Detect which cell encompasses the target text, then output its (x, y) center coordinate. 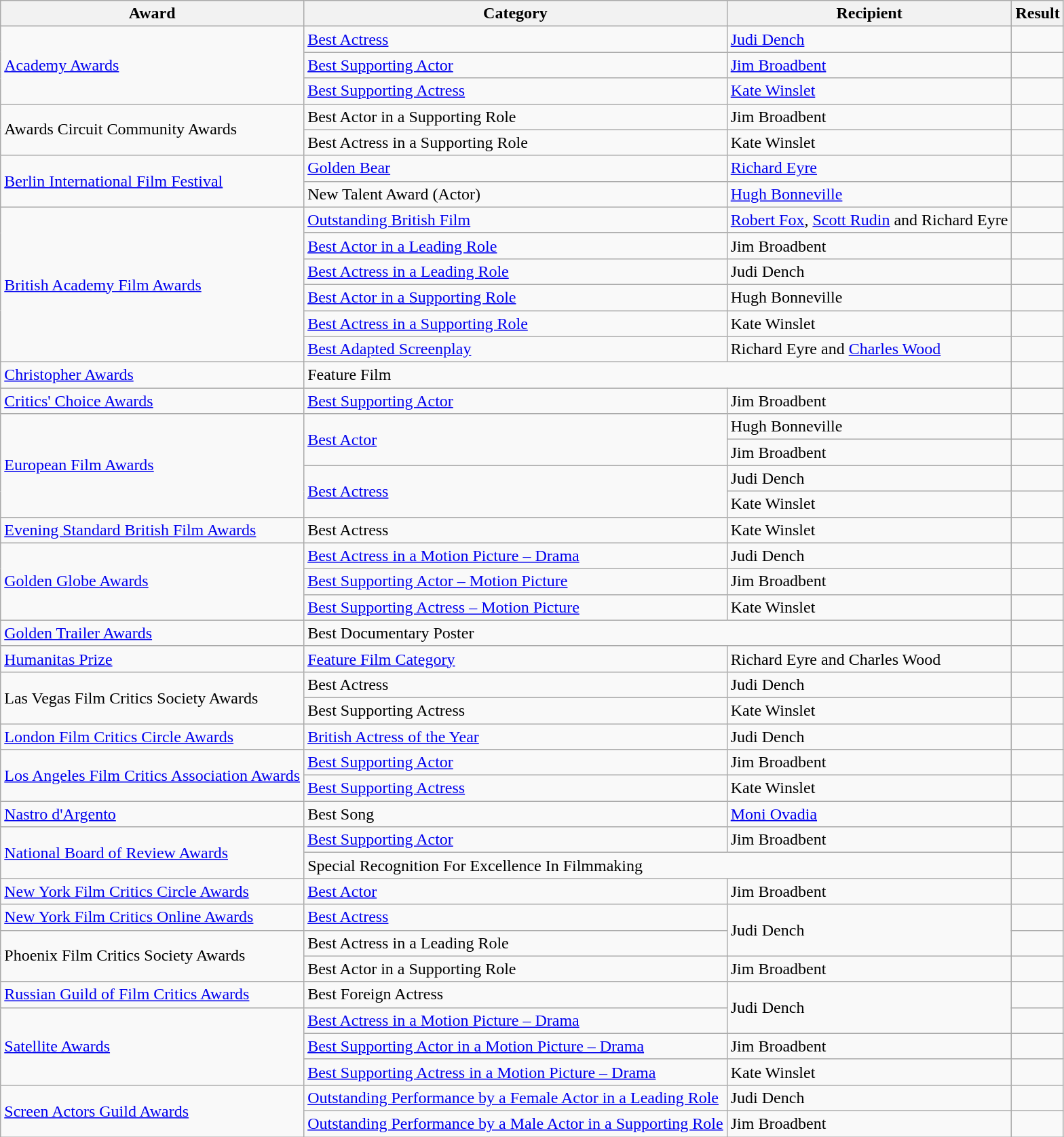
Feature Film (658, 375)
Christopher Awards (152, 375)
Russian Guild of Film Critics Awards (152, 995)
Humanitas Prize (152, 659)
Golden Trailer Awards (152, 633)
Recipient (869, 14)
Berlin International Film Festival (152, 181)
New York Film Critics Online Awards (152, 917)
European Film Awards (152, 465)
Feature Film Category (516, 659)
Outstanding Performance by a Male Actor in a Supporting Role (516, 1123)
Best Actor in a Leading Role (516, 246)
Outstanding British Film (516, 220)
Best Supporting Actor in a Motion Picture – Drama (516, 1046)
Academy Awards (152, 65)
Evening Standard British Film Awards (152, 530)
Award (152, 14)
Special Recognition For Excellence In Filmmaking (658, 866)
Best Adapted Screenplay (516, 349)
Outstanding Performance by a Female Actor in a Leading Role (516, 1098)
Awards Circuit Community Awards (152, 130)
Best Documentary Poster (658, 633)
Best Supporting Actress – Motion Picture (516, 607)
National Board of Review Awards (152, 853)
British Academy Film Awards (152, 284)
Los Angeles Film Critics Association Awards (152, 775)
Best Song (516, 814)
London Film Critics Circle Awards (152, 736)
Golden Bear (516, 168)
New Talent Award (Actor) (516, 194)
Satellite Awards (152, 1046)
Category (516, 14)
Nastro d'Argento (152, 814)
Best Foreign Actress (516, 995)
Critics' Choice Awards (152, 401)
Golden Globe Awards (152, 581)
New York Film Critics Circle Awards (152, 891)
Screen Actors Guild Awards (152, 1111)
Moni Ovadia (869, 814)
Richard Eyre (869, 168)
Phoenix Film Critics Society Awards (152, 956)
British Actress of the Year (516, 736)
Result (1038, 14)
Best Supporting Actress in a Motion Picture – Drama (516, 1072)
Robert Fox, Scott Rudin and Richard Eyre (869, 220)
Best Supporting Actor – Motion Picture (516, 581)
Las Vegas Film Critics Society Awards (152, 697)
